Return the [X, Y] coordinate for the center point of the cell that contains the specified text.  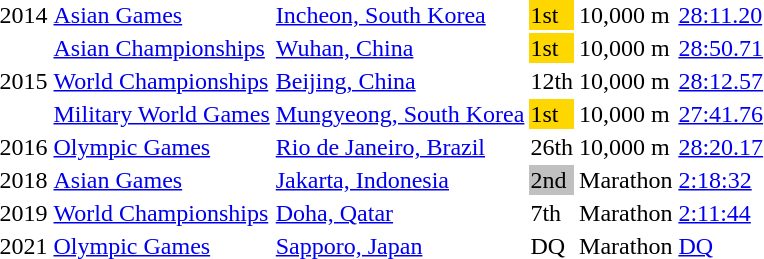
12th [552, 81]
7th [552, 213]
Beijing, China [400, 81]
Rio de Janeiro, Brazil [400, 147]
2nd [552, 180]
26th [552, 147]
Olympic Games [162, 147]
Doha, Qatar [400, 213]
Incheon, South Korea [400, 15]
Jakarta, Indonesia [400, 180]
Military World Games [162, 114]
Wuhan, China [400, 48]
Mungyeong, South Korea [400, 114]
Asian Championships [162, 48]
